Scan for the cell matching the given text and deliver its (x, y) coordinate at center. 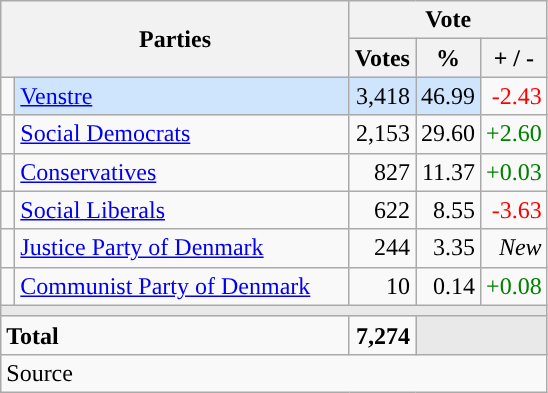
Social Democrats (182, 134)
Social Liberals (182, 210)
622 (382, 210)
+ / - (514, 58)
7,274 (382, 335)
% (448, 58)
8.55 (448, 210)
+0.08 (514, 286)
Parties (176, 39)
-2.43 (514, 96)
2,153 (382, 134)
Venstre (182, 96)
10 (382, 286)
0.14 (448, 286)
3.35 (448, 248)
-3.63 (514, 210)
244 (382, 248)
Source (274, 373)
46.99 (448, 96)
Vote (448, 20)
Conservatives (182, 172)
New (514, 248)
+0.03 (514, 172)
+2.60 (514, 134)
11.37 (448, 172)
Total (176, 335)
Votes (382, 58)
Justice Party of Denmark (182, 248)
29.60 (448, 134)
827 (382, 172)
3,418 (382, 96)
Communist Party of Denmark (182, 286)
